Locate the cell with the specified text and output its [x, y] center coordinate. 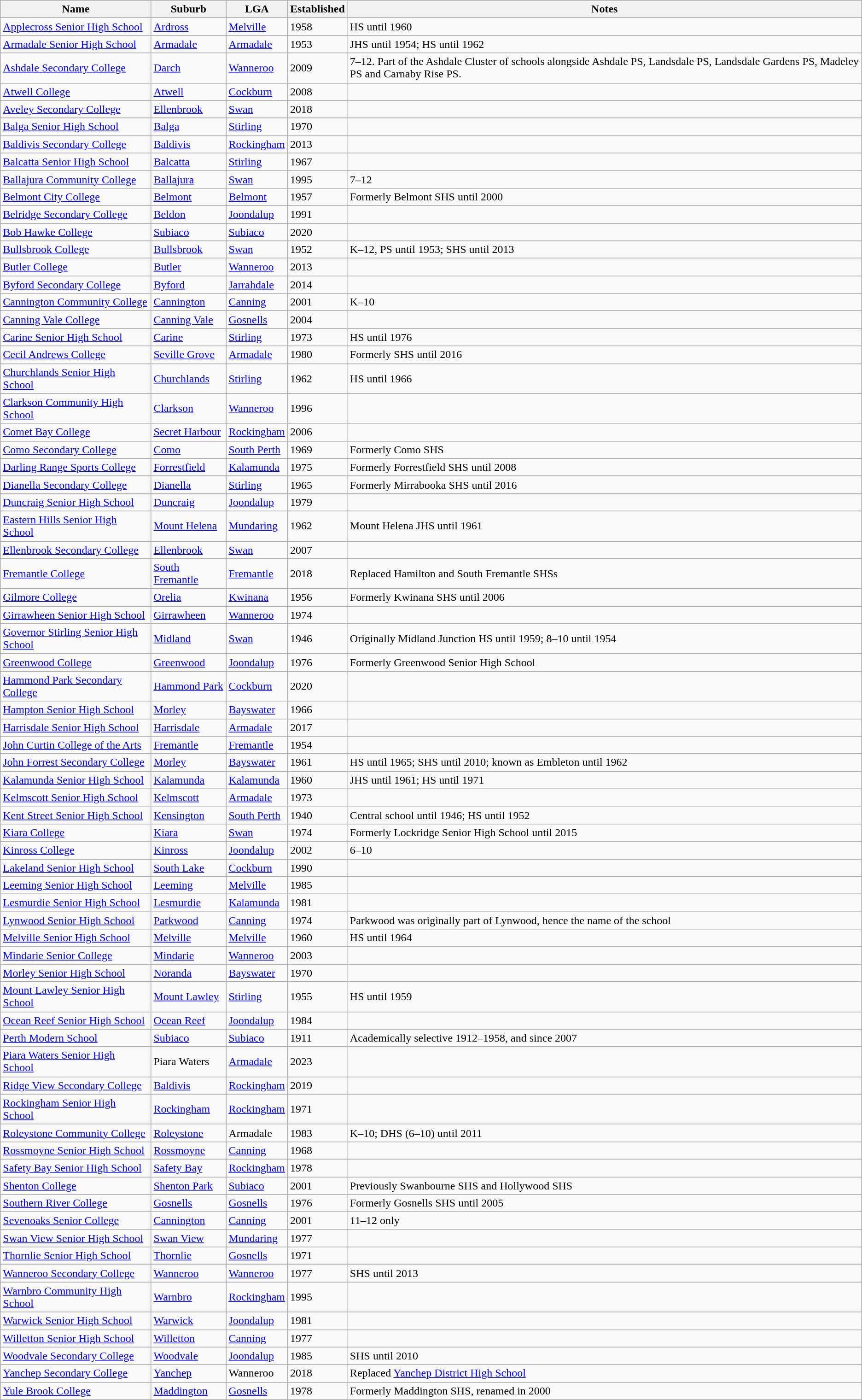
Forrestfield [189, 467]
Ridge View Secondary College [76, 1085]
Formerly Mirrabooka SHS until 2016 [604, 485]
2023 [318, 1061]
Beldon [189, 214]
Kwinana [257, 597]
Darch [189, 68]
1969 [318, 450]
Duncraig [189, 502]
Roleystone [189, 1133]
Originally Midland Junction HS until 1959; 8–10 until 1954 [604, 638]
Clarkson [189, 408]
JHS until 1961; HS until 1971 [604, 780]
Butler College [76, 267]
Formerly Gosnells SHS until 2005 [604, 1203]
Formerly Kwinana SHS until 2006 [604, 597]
Formerly Como SHS [604, 450]
Formerly Greenwood Senior High School [604, 662]
1958 [318, 27]
Harrisdale [189, 727]
Governor Stirling Senior High School [76, 638]
Como Secondary College [76, 450]
Thornlie [189, 1256]
2017 [318, 727]
Mindarie Senior College [76, 955]
2008 [318, 92]
1911 [318, 1038]
1983 [318, 1133]
Atwell College [76, 92]
Kiara [189, 832]
Greenwood [189, 662]
Academically selective 1912–1958, and since 2007 [604, 1038]
Comet Bay College [76, 432]
Ocean Reef [189, 1020]
Canning Vale [189, 320]
2002 [318, 850]
Piara Waters [189, 1061]
Duncraig Senior High School [76, 502]
Formerly Lockridge Senior High School until 2015 [604, 832]
1975 [318, 467]
Churchlands [189, 379]
Formerly Belmont SHS until 2000 [604, 197]
Warnbro Community High School [76, 1297]
HS until 1960 [604, 27]
Yanchep [189, 1373]
Seville Grove [189, 355]
Lesmurdie Senior High School [76, 903]
Cannington Community College [76, 302]
1952 [318, 250]
Leeming Senior High School [76, 885]
Willetton [189, 1338]
1967 [318, 162]
1965 [318, 485]
1961 [318, 762]
Piara Waters Senior High School [76, 1061]
Ocean Reef Senior High School [76, 1020]
Name [76, 9]
Leeming [189, 885]
Woodvale Secondary College [76, 1356]
1966 [318, 710]
Darling Range Sports College [76, 467]
Previously Swanbourne SHS and Hollywood SHS [604, 1185]
Warwick Senior High School [76, 1321]
Hampton Senior High School [76, 710]
11–12 only [604, 1221]
Ballajura [189, 179]
Hammond Park Secondary College [76, 686]
Mount Helena [189, 526]
Safety Bay [189, 1168]
2006 [318, 432]
Orelia [189, 597]
1980 [318, 355]
Sevenoaks Senior College [76, 1221]
Clarkson Community High School [76, 408]
2003 [318, 955]
SHS until 2013 [604, 1273]
Girrawheen [189, 615]
John Curtin College of the Arts [76, 745]
6–10 [604, 850]
Carine Senior High School [76, 337]
Ashdale Secondary College [76, 68]
1954 [318, 745]
Girrawheen Senior High School [76, 615]
Mindarie [189, 955]
2019 [318, 1085]
Rossmoyne Senior High School [76, 1150]
Shenton College [76, 1185]
Butler [189, 267]
Mount Helena JHS until 1961 [604, 526]
Southern River College [76, 1203]
Eastern Hills Senior High School [76, 526]
Mount Lawley [189, 997]
1979 [318, 502]
Cecil Andrews College [76, 355]
Midland [189, 638]
2009 [318, 68]
Harrisdale Senior High School [76, 727]
Gilmore College [76, 597]
Perth Modern School [76, 1038]
Yule Brook College [76, 1391]
1990 [318, 867]
Morley Senior High School [76, 973]
Rossmoyne [189, 1150]
Shenton Park [189, 1185]
Belridge Secondary College [76, 214]
Swan View Senior High School [76, 1238]
Established [318, 9]
Kiara College [76, 832]
Woodvale [189, 1356]
1996 [318, 408]
Kensington [189, 815]
Secret Harbour [189, 432]
Ardross [189, 27]
Lynwood Senior High School [76, 920]
1953 [318, 44]
Swan View [189, 1238]
Canning Vale College [76, 320]
Safety Bay Senior High School [76, 1168]
John Forrest Secondary College [76, 762]
Churchlands Senior High School [76, 379]
Fremantle College [76, 574]
HS until 1964 [604, 938]
Lesmurdie [189, 903]
7–12 [604, 179]
Rockingham Senior High School [76, 1109]
K–10 [604, 302]
South Lake [189, 867]
Balga Senior High School [76, 127]
Willetton Senior High School [76, 1338]
Melville Senior High School [76, 938]
1940 [318, 815]
Armadale Senior High School [76, 44]
Aveley Secondary College [76, 109]
Kinross [189, 850]
Formerly SHS until 2016 [604, 355]
Wanneroo Secondary College [76, 1273]
1957 [318, 197]
Yanchep Secondary College [76, 1373]
Bob Hawke College [76, 232]
K–12, PS until 1953; SHS until 2013 [604, 250]
Balcatta [189, 162]
K–10; DHS (6–10) until 2011 [604, 1133]
Byford Secondary College [76, 285]
2014 [318, 285]
Balga [189, 127]
Byford [189, 285]
Ellenbrook Secondary College [76, 550]
Ballajura Community College [76, 179]
Atwell [189, 92]
Hammond Park [189, 686]
Formerly Maddington SHS, renamed in 2000 [604, 1391]
Maddington [189, 1391]
Noranda [189, 973]
Greenwood College [76, 662]
HS until 1976 [604, 337]
1946 [318, 638]
LGA [257, 9]
2004 [318, 320]
Parkwood was originally part of Lynwood, hence the name of the school [604, 920]
South Fremantle [189, 574]
Replaced Yanchep District High School [604, 1373]
1991 [318, 214]
7–12. Part of the Ashdale Cluster of schools alongside Ashdale PS, Landsdale PS, Landsdale Gardens PS, Madeley PS and Carnaby Rise PS. [604, 68]
Kinross College [76, 850]
Dianella Secondary College [76, 485]
Thornlie Senior High School [76, 1256]
Applecross Senior High School [76, 27]
JHS until 1954; HS until 1962 [604, 44]
2007 [318, 550]
Warnbro [189, 1297]
Como [189, 450]
Kelmscott Senior High School [76, 797]
SHS until 2010 [604, 1356]
Suburb [189, 9]
Formerly Forrestfield SHS until 2008 [604, 467]
Mount Lawley Senior High School [76, 997]
1968 [318, 1150]
Belmont City College [76, 197]
Central school until 1946; HS until 1952 [604, 815]
1984 [318, 1020]
Warwick [189, 1321]
Balcatta Senior High School [76, 162]
1955 [318, 997]
Roleystone Community College [76, 1133]
Lakeland Senior High School [76, 867]
Jarrahdale [257, 285]
Kent Street Senior High School [76, 815]
Kalamunda Senior High School [76, 780]
HS until 1966 [604, 379]
Baldivis Secondary College [76, 144]
HS until 1959 [604, 997]
Dianella [189, 485]
Bullsbrook [189, 250]
Kelmscott [189, 797]
Parkwood [189, 920]
Notes [604, 9]
Carine [189, 337]
Replaced Hamilton and South Fremantle SHSs [604, 574]
1956 [318, 597]
HS until 1965; SHS until 2010; known as Embleton until 1962 [604, 762]
Bullsbrook College [76, 250]
